Locate the cell with the specified text and output its [X, Y] center coordinate. 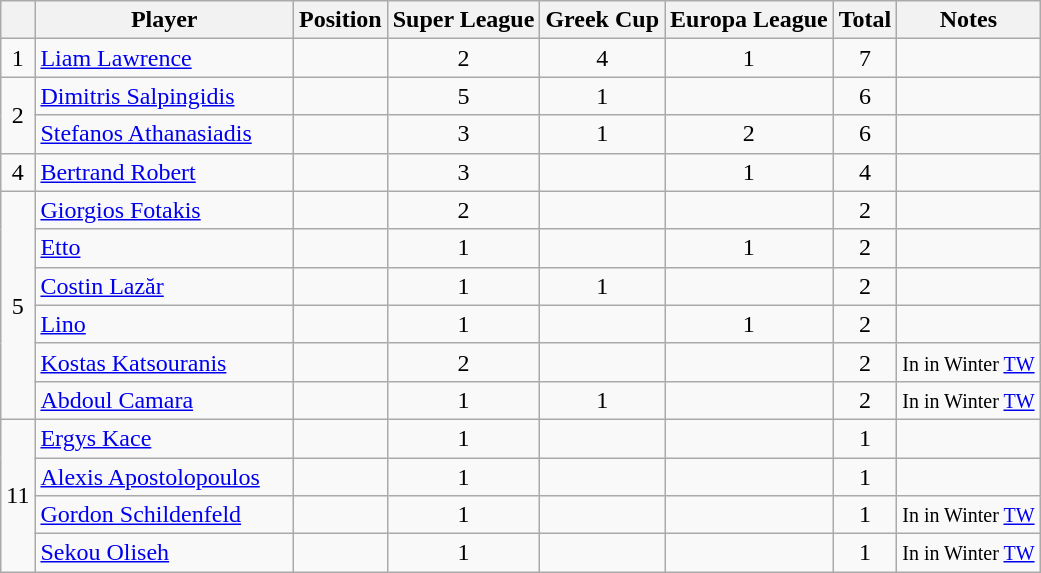
Player [164, 20]
Dimitris Salpingidis [164, 96]
11 [18, 495]
Super League [464, 20]
Sekou Oliseh [164, 553]
7 [865, 58]
Kostas Katsouranis [164, 362]
Europa League [750, 20]
Costin Lazăr [164, 286]
Bertrand Robert [164, 172]
Greek Cup [602, 20]
Alexis Apostolopoulos [164, 477]
Abdoul Camara [164, 400]
Total [865, 20]
Liam Lawrence [164, 58]
Ergys Kace [164, 438]
Lino [164, 324]
Gordon Schildenfeld [164, 515]
Position [340, 20]
Giorgios Fotakis [164, 210]
Etto [164, 248]
Notes [968, 20]
Stefanos Athanasiadis [164, 134]
